Determine the [x, y] coordinate at the center of the cell enclosing the given text.  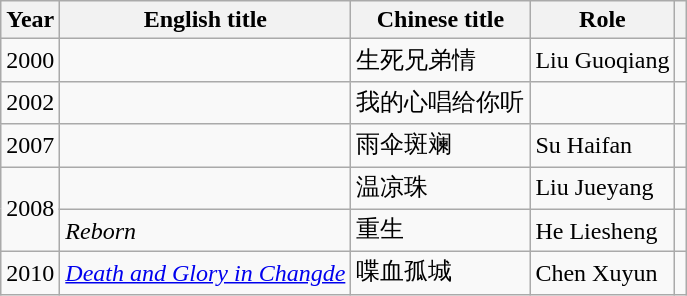
雨伞斑斓 [440, 146]
Year [30, 20]
He Liesheng [602, 230]
温凉珠 [440, 188]
2007 [30, 146]
Liu Guoqiang [602, 60]
Chinese title [440, 20]
Reborn [206, 230]
English title [206, 20]
喋血孤城 [440, 274]
Liu Jueyang [602, 188]
Death and Glory in Changde [206, 274]
我的心唱给你听 [440, 102]
重生 [440, 230]
生死兄弟情 [440, 60]
2000 [30, 60]
2008 [30, 208]
2002 [30, 102]
2010 [30, 274]
Role [602, 20]
Su Haifan [602, 146]
Chen Xuyun [602, 274]
